Extract the [x, y] coordinate from the center of the cell holding the provided text.  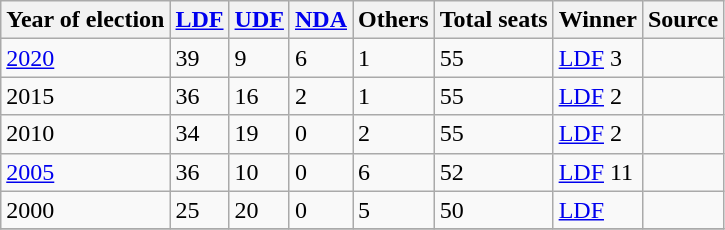
2015 [86, 96]
19 [259, 134]
16 [259, 96]
Source [682, 20]
20 [259, 210]
LDF 11 [598, 172]
NDA [320, 20]
39 [200, 58]
2020 [86, 58]
50 [494, 210]
Total seats [494, 20]
2005 [86, 172]
2000 [86, 210]
34 [200, 134]
25 [200, 210]
Year of election [86, 20]
LDF 3 [598, 58]
Others [394, 20]
5 [394, 210]
52 [494, 172]
2010 [86, 134]
10 [259, 172]
9 [259, 58]
Winner [598, 20]
UDF [259, 20]
